Detect which cell encompasses the target text, then output its [x, y] center coordinate. 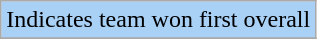
Indicates team won first overall [158, 20]
